Search for the cell housing the specified text and yield its (x, y) center coordinate. 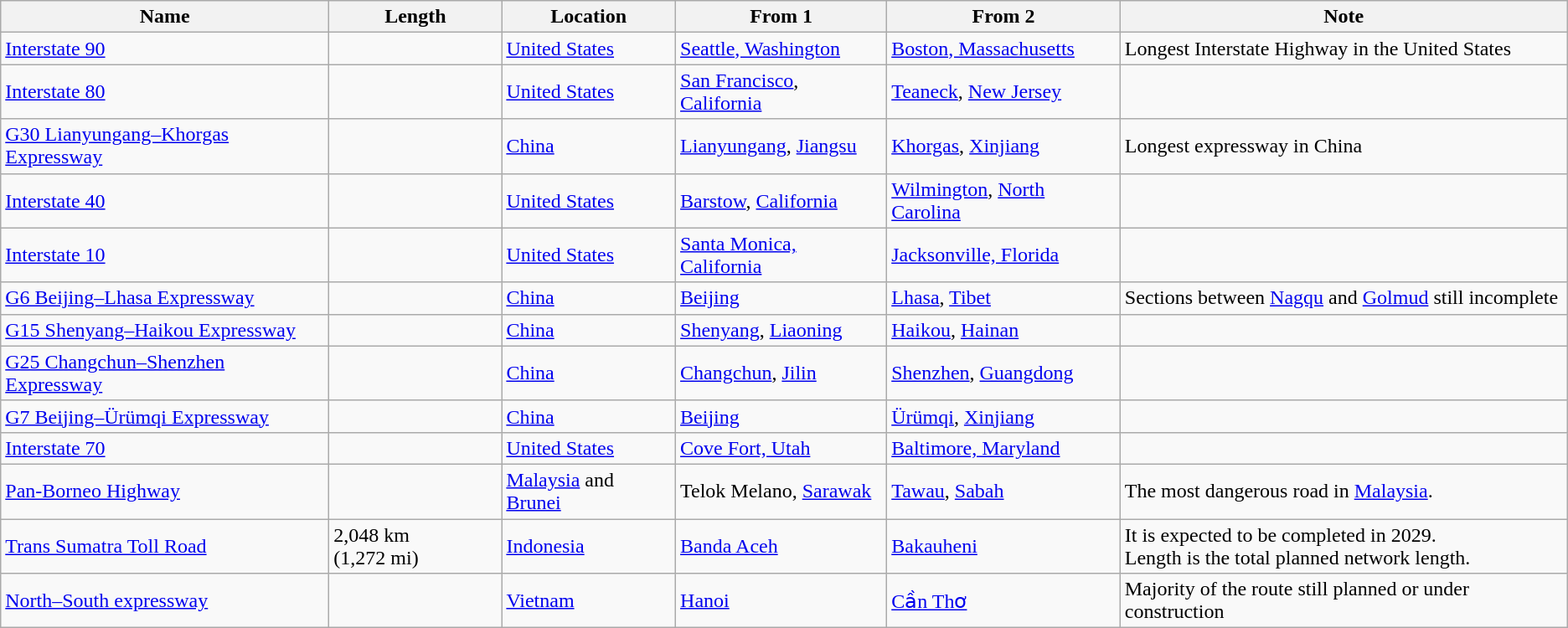
Indonesia (589, 546)
Cần Thơ (1003, 601)
Location (589, 17)
G15 Shenyang–Haikou Expressway (165, 330)
Wilmington, North Carolina (1003, 201)
Longest expressway in China (1344, 146)
San Francisco, California (781, 92)
Length (415, 17)
Pan-Borneo Highway (165, 491)
Interstate 90 (165, 49)
Barstow, California (781, 201)
Interstate 40 (165, 201)
Haikou, Hainan (1003, 330)
Vietnam (589, 601)
It is expected to be completed in 2029.Length is the total planned network length. (1344, 546)
Majority of the route still planned or under construction (1344, 601)
G25 Changchun–Shenzhen Expressway (165, 373)
Interstate 70 (165, 448)
Interstate 10 (165, 255)
Shenyang, Liaoning (781, 330)
Shenzhen, Guangdong (1003, 373)
Lhasa, Tibet (1003, 298)
From 2 (1003, 17)
Jacksonville, Florida (1003, 255)
Sections between Nagqu and Golmud still incomplete (1344, 298)
North–South expressway (165, 601)
The most dangerous road in Malaysia. (1344, 491)
2,048 km (1,272 mi) (415, 546)
Teaneck, New Jersey (1003, 92)
Tawau, Sabah (1003, 491)
G7 Beijing–Ürümqi Expressway (165, 416)
Ürümqi, Xinjiang (1003, 416)
G6 Beijing–Lhasa Expressway (165, 298)
Hanoi (781, 601)
Santa Monica, California (781, 255)
Longest Interstate Highway in the United States (1344, 49)
Seattle, Washington (781, 49)
Trans Sumatra Toll Road (165, 546)
Telok Melano, Sarawak (781, 491)
Lianyungang, Jiangsu (781, 146)
Cove Fort, Utah (781, 448)
Khorgas, Xinjiang (1003, 146)
Bakauheni (1003, 546)
Malaysia and Brunei (589, 491)
From 1 (781, 17)
Changchun, Jilin (781, 373)
G30 Lianyungang–Khorgas Expressway (165, 146)
Baltimore, Maryland (1003, 448)
Boston, Massachusetts (1003, 49)
Name (165, 17)
Note (1344, 17)
Interstate 80 (165, 92)
Banda Aceh (781, 546)
